Determine the [X, Y] coordinate at the center of the cell enclosing the given text.  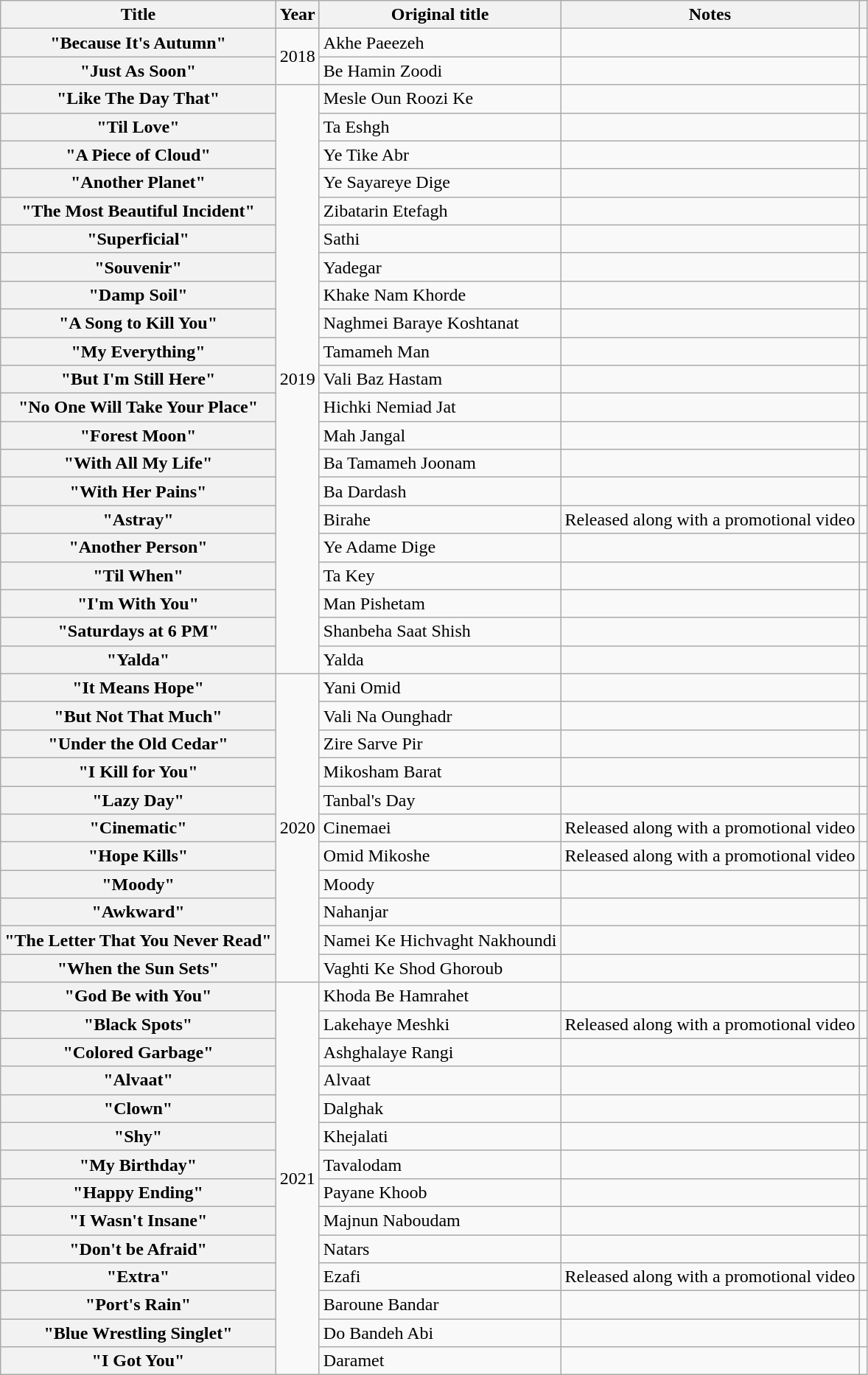
"It Means Hope" [139, 687]
"No One Will Take Your Place" [139, 407]
"With All My Life" [139, 463]
Payane Khoob [440, 1192]
Baroune Bandar [440, 1305]
Zire Sarve Pir [440, 744]
"I Kill for You" [139, 772]
"Hope Kills" [139, 856]
Alvaat [440, 1080]
Daramet [440, 1361]
"Blue Wrestling Singlet" [139, 1333]
"A Song to Kill You" [139, 323]
"With Her Pains" [139, 491]
"Under the Old Cedar" [139, 744]
Natars [440, 1249]
"Extra" [139, 1277]
"God Be with You" [139, 996]
Ye Adame Dige [440, 547]
Shanbeha Saat Shish [440, 631]
"Because It's Autumn" [139, 43]
Ye Tike Abr [440, 155]
"Saturdays at 6 PM" [139, 631]
Mesle Oun Roozi Ke [440, 99]
Khoda Be Hamrahet [440, 996]
Man Pishetam [440, 603]
Ashghalaye Rangi [440, 1052]
Ezafi [440, 1277]
"Lazy Day" [139, 800]
Mikosham Barat [440, 772]
2018 [298, 57]
Notes [710, 15]
Vali Baz Hastam [440, 379]
"My Birthday" [139, 1164]
Tanbal's Day [440, 800]
"Til When" [139, 575]
2019 [298, 379]
Yadegar [440, 267]
2021 [298, 1179]
Dalghak [440, 1108]
Naghmei Baraye Koshtanat [440, 323]
Moody [440, 884]
"The Most Beautiful Incident" [139, 211]
"The Letter That You Never Read" [139, 940]
"Alvaat" [139, 1080]
Akhe Paeezeh [440, 43]
Ta Key [440, 575]
Original title [440, 15]
"Don't be Afraid" [139, 1249]
"Another Planet" [139, 183]
"Cinematic" [139, 828]
"Colored Garbage" [139, 1052]
Vali Na Ounghadr [440, 716]
"I Wasn't Insane" [139, 1220]
"Another Person" [139, 547]
Yani Omid [440, 687]
"When the Sun Sets" [139, 968]
Sathi [440, 239]
"But Not That Much" [139, 716]
Birahe [440, 519]
"Awkward" [139, 912]
"I Got You" [139, 1361]
"Port's Rain" [139, 1305]
Be Hamin Zoodi [440, 71]
"Til Love" [139, 127]
"But I'm Still Here" [139, 379]
"Black Spots" [139, 1024]
"Clown" [139, 1108]
Ba Tamameh Joonam [440, 463]
"Yalda" [139, 659]
Title [139, 15]
"Superficial" [139, 239]
Mah Jangal [440, 435]
"I'm With You" [139, 603]
"Moody" [139, 884]
"Forest Moon" [139, 435]
"Souvenir" [139, 267]
"Just As Soon" [139, 71]
Nahanjar [440, 912]
Lakehaye Meshki [440, 1024]
Do Bandeh Abi [440, 1333]
Ta Eshgh [440, 127]
Cinemaei [440, 828]
Ba Dardash [440, 491]
"Shy" [139, 1136]
Tavalodam [440, 1164]
Vaghti Ke Shod Ghoroub [440, 968]
"A Piece of Cloud" [139, 155]
Omid Mikoshe [440, 856]
"My Everything" [139, 351]
Tamameh Man [440, 351]
Khake Nam Khorde [440, 295]
Yalda [440, 659]
Year [298, 15]
Majnun Naboudam [440, 1220]
"Happy Ending" [139, 1192]
Hichki Nemiad Jat [440, 407]
"Damp Soil" [139, 295]
Khejalati [440, 1136]
Namei Ke Hichvaght Nakhoundi [440, 940]
Ye Sayareye Dige [440, 183]
Zibatarin Etefagh [440, 211]
"Astray" [139, 519]
"Like The Day That" [139, 99]
2020 [298, 828]
